Determine the (x, y) coordinate at the center of the cell enclosing the given text.  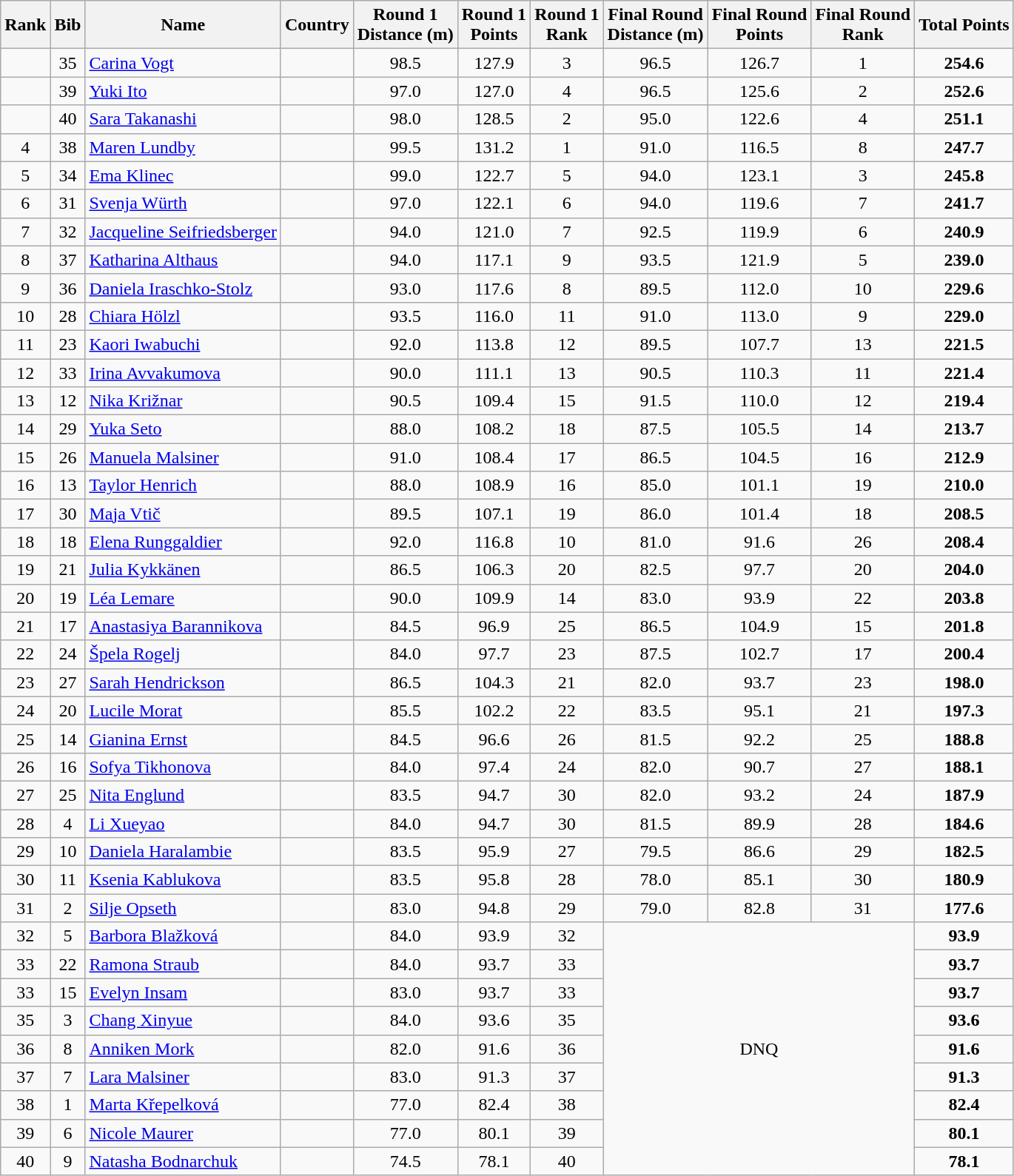
127.9 (494, 63)
182.5 (964, 852)
Final Round Rank (863, 25)
112.0 (759, 288)
92.5 (656, 232)
221.4 (964, 372)
101.1 (759, 485)
Sarah Hendrickson (184, 682)
99.5 (406, 147)
Evelyn Insam (184, 992)
95.8 (494, 880)
Nicole Maurer (184, 1133)
96.9 (494, 626)
99.0 (406, 175)
119.6 (759, 204)
108.9 (494, 485)
116.0 (494, 316)
125.6 (759, 91)
251.1 (964, 119)
85.0 (656, 485)
221.5 (964, 344)
89.9 (759, 824)
180.9 (964, 880)
245.8 (964, 175)
Maren Lundby (184, 147)
Nika Križnar (184, 401)
Round 1Rank (567, 25)
Manuela Malsiner (184, 457)
122.7 (494, 175)
85.1 (759, 880)
Yuki Ito (184, 91)
95.0 (656, 119)
Lara Malsiner (184, 1077)
Silje Opseth (184, 908)
219.4 (964, 401)
104.5 (759, 457)
239.0 (964, 260)
Jacqueline Seifriedsberger (184, 232)
Marta Křepelková (184, 1105)
82.8 (759, 908)
Li Xueyao (184, 824)
Yuka Seto (184, 429)
201.8 (964, 626)
109.4 (494, 401)
Lucile Morat (184, 710)
204.0 (964, 570)
128.5 (494, 119)
212.9 (964, 457)
Final Round Distance (m) (656, 25)
177.6 (964, 908)
105.5 (759, 429)
110.3 (759, 372)
102.2 (494, 710)
116.8 (494, 542)
Daniela Haralambie (184, 852)
Natasha Bodnarchuk (184, 1161)
Ramona Straub (184, 964)
Maja Vtič (184, 514)
247.7 (964, 147)
111.1 (494, 372)
104.9 (759, 626)
93.0 (406, 288)
Irina Avvakumova (184, 372)
210.0 (964, 485)
123.1 (759, 175)
98.5 (406, 63)
241.7 (964, 204)
Sara Takanashi (184, 119)
Final Round Points (759, 25)
96.6 (494, 739)
Chang Xinyue (184, 1021)
Total Points (964, 25)
Name (184, 25)
106.3 (494, 570)
78.0 (656, 880)
122.6 (759, 119)
104.3 (494, 682)
121.0 (494, 232)
Bib (68, 25)
79.5 (656, 852)
90.7 (759, 767)
108.4 (494, 457)
Taylor Henrich (184, 485)
Julia Kykkänen (184, 570)
188.1 (964, 767)
Ema Klinec (184, 175)
Špela Rogelj (184, 654)
197.3 (964, 710)
91.5 (656, 401)
110.0 (759, 401)
203.8 (964, 598)
Nita Englund (184, 795)
Carina Vogt (184, 63)
Sofya Tikhonova (184, 767)
82.5 (656, 570)
34 (68, 175)
Country (317, 25)
Round 1Distance (m) (406, 25)
229.0 (964, 316)
131.2 (494, 147)
Katharina Althaus (184, 260)
94.8 (494, 908)
126.7 (759, 63)
208.5 (964, 514)
200.4 (964, 654)
Elena Runggaldier (184, 542)
85.5 (406, 710)
Léa Lemare (184, 598)
98.0 (406, 119)
86.0 (656, 514)
Kaori Iwabuchi (184, 344)
86.6 (759, 852)
Gianina Ernst (184, 739)
Daniela Iraschko-Stolz (184, 288)
116.5 (759, 147)
122.1 (494, 204)
95.9 (494, 852)
119.9 (759, 232)
Svenja Würth (184, 204)
109.9 (494, 598)
187.9 (964, 795)
213.7 (964, 429)
252.6 (964, 91)
113.8 (494, 344)
Round 1Points (494, 25)
102.7 (759, 654)
79.0 (656, 908)
107.1 (494, 514)
188.8 (964, 739)
198.0 (964, 682)
121.9 (759, 260)
DNQ (759, 1049)
229.6 (964, 288)
184.6 (964, 824)
107.7 (759, 344)
Barbora Blažková (184, 936)
108.2 (494, 429)
113.0 (759, 316)
117.6 (494, 288)
Ksenia Kablukova (184, 880)
93.2 (759, 795)
Anniken Mork (184, 1049)
127.0 (494, 91)
Rank (25, 25)
Chiara Hölzl (184, 316)
208.4 (964, 542)
101.4 (759, 514)
Anastasiya Barannikova (184, 626)
254.6 (964, 63)
74.5 (406, 1161)
95.1 (759, 710)
240.9 (964, 232)
117.1 (494, 260)
92.2 (759, 739)
97.4 (494, 767)
81.0 (656, 542)
